Return (x, y) of the center of cell containing provided text 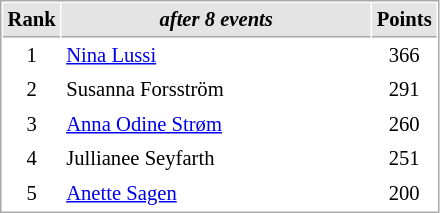
Nina Lussi (216, 56)
291 (404, 90)
260 (404, 124)
Anette Sagen (216, 194)
4 (32, 158)
Points (404, 20)
Rank (32, 20)
Jullianee Seyfarth (216, 158)
after 8 events (216, 20)
5 (32, 194)
1 (32, 56)
200 (404, 194)
251 (404, 158)
366 (404, 56)
2 (32, 90)
Anna Odine Strøm (216, 124)
3 (32, 124)
Susanna Forsström (216, 90)
